Scan for the cell matching the given text and deliver its [X, Y] coordinate at center. 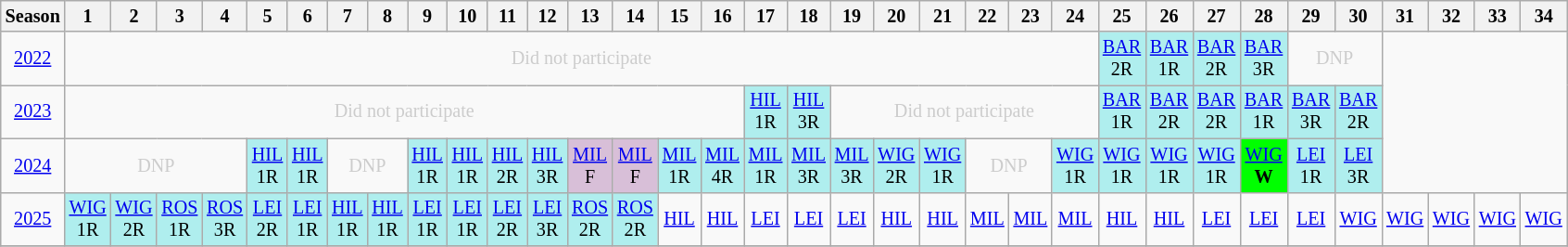
21 [942, 17]
27 [1216, 17]
32 [1451, 17]
31 [1405, 17]
30 [1359, 17]
HIL2R [508, 165]
13 [589, 17]
8 [387, 17]
ROS1R [180, 219]
WIGW [1264, 165]
9 [428, 17]
14 [636, 17]
10 [467, 17]
33 [1498, 17]
11 [508, 17]
19 [853, 17]
25 [1121, 17]
Season [33, 17]
2024 [33, 165]
MIL4R [723, 165]
1 [88, 17]
28 [1264, 17]
22 [988, 17]
7 [347, 17]
5 [267, 17]
4 [224, 17]
34 [1544, 17]
ROS3R [224, 219]
16 [723, 17]
24 [1075, 17]
18 [808, 17]
3 [180, 17]
15 [680, 17]
17 [765, 17]
23 [1031, 17]
26 [1170, 17]
2022 [33, 58]
12 [547, 17]
6 [308, 17]
20 [896, 17]
29 [1310, 17]
2025 [33, 219]
2 [134, 17]
2023 [33, 112]
